Determine the (x, y) coordinate at the center of the cell enclosing the given text.  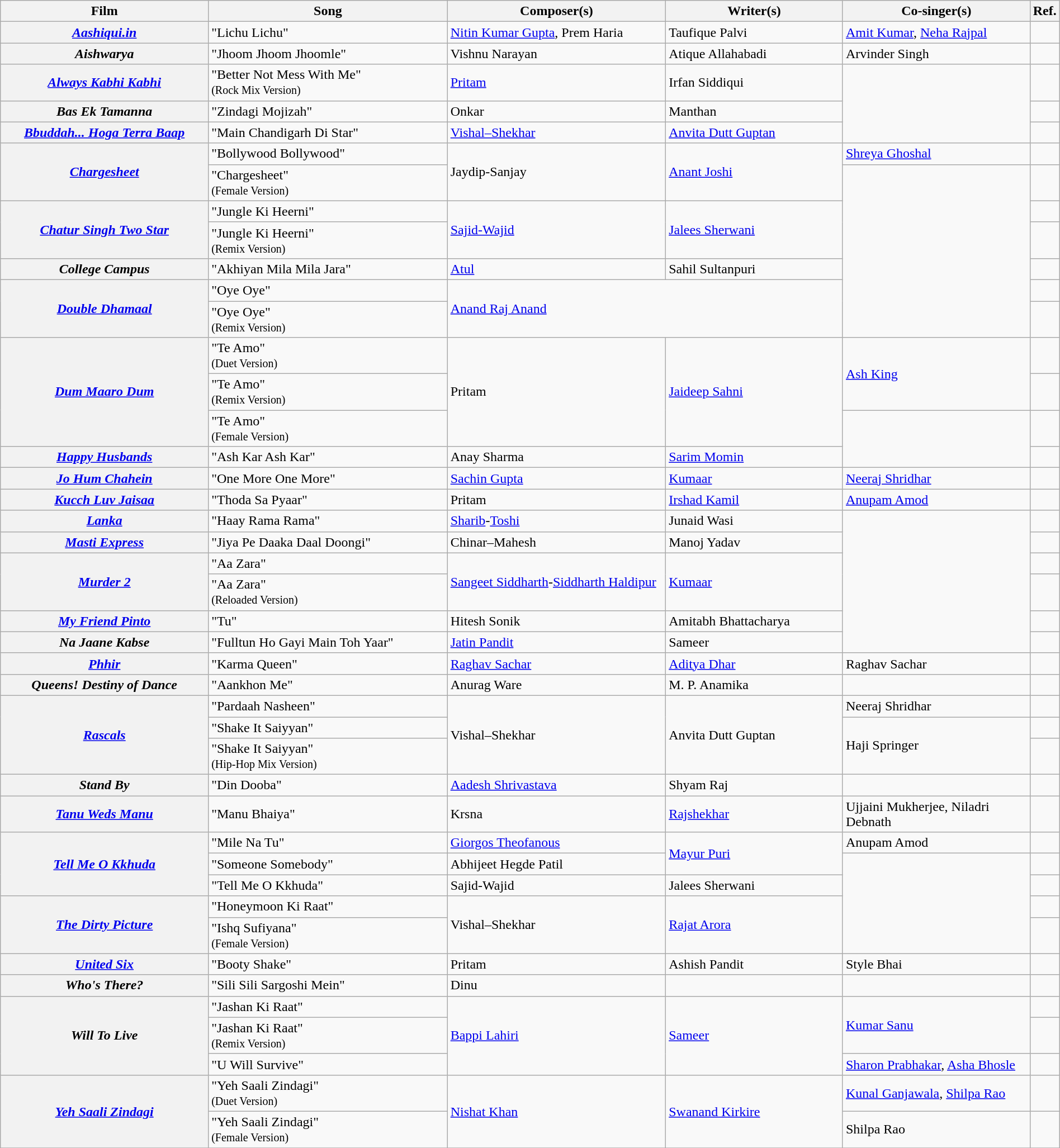
Giorgos Theofanous (556, 843)
"Aa Zara" (328, 563)
"Shake It Saiyyan" (328, 727)
"Manu Bhaiya" (328, 814)
Taufique Palvi (755, 32)
"Zindagi Mojizah" (328, 111)
The Dirty Picture (105, 924)
Aashiqui.in (105, 32)
Sarim Momin (755, 457)
Arvinder Singh (936, 54)
Sharon Prabhakar, Asha Bhosle (936, 1064)
"Pardaah Nasheen" (328, 706)
Double Dhamaal (105, 309)
Jaydip-Sanjay (556, 172)
"Better Not Mess With Me"(Rock Mix Version) (328, 83)
"Jashan Ki Raat"(Remix Version) (328, 1035)
Will To Live (105, 1035)
"Shake It Saiyyan"(Hip-Hop Mix Version) (328, 757)
"Oye Oye"(Remix Version) (328, 319)
"Ash Kar Ash Kar" (328, 457)
Haji Springer (936, 746)
Always Kabhi Kabhi (105, 83)
My Friend Pinto (105, 621)
Kucch Luv Jaisaa (105, 500)
Queens! Destiny of Dance (105, 685)
Ashish Pandit (755, 964)
College Campus (105, 269)
"Jungle Ki Heerni"(Remix Version) (328, 240)
Murder 2 (105, 581)
"Jashan Ki Raat" (328, 1007)
Anay Sharma (556, 457)
Manoj Yadav (755, 542)
Lanka (105, 521)
"Oye Oye" (328, 290)
Jaideep Sahni (755, 392)
Sangeet Siddharth-Siddharth Haldipur (556, 581)
Yeh Saali Zindagi (105, 1111)
Chargesheet (105, 172)
Atique Allahabadi (755, 54)
Chatur Singh Two Star (105, 229)
Abhijeet Hegde Patil (556, 864)
Bas Ek Tamanna (105, 111)
Film (105, 11)
Shyam Raj (755, 785)
"Te Amo"(Remix Version) (328, 392)
Dinu (556, 985)
Style Bhai (936, 964)
"Jungle Ki Heerni" (328, 211)
"Te Amo"(Female Version) (328, 428)
"Honeymoon Ki Raat" (328, 907)
Krsna (556, 814)
Shreya Ghoshal (936, 154)
Phhir (105, 663)
Aditya Dhar (755, 663)
Bbuddah... Hoga Terra Baap (105, 132)
Aadesh Shrivastava (556, 785)
Song (328, 11)
Sachin Gupta (556, 478)
"Jhoom Jhoom Jhoomle" (328, 54)
Amit Kumar, Neha Rajpal (936, 32)
Manthan (755, 111)
Na Jaane Kabse (105, 642)
Jo Hum Chahein (105, 478)
"Aankhon Me" (328, 685)
"Jiya Pe Daaka Daal Doongi" (328, 542)
"Te Amo"(Duet Version) (328, 355)
Atul (556, 269)
United Six (105, 964)
Irfan Siddiqui (755, 83)
Sharib-Toshi (556, 521)
Ref. (1044, 11)
Rajshekhar (755, 814)
Shilpa Rao (936, 1129)
Tanu Weds Manu (105, 814)
Nitin Kumar Gupta, Prem Haria (556, 32)
Tell Me O Kkhuda (105, 864)
Irshad Kamil (755, 500)
"Bollywood Bollywood" (328, 154)
Amitabh Bhattacharya (755, 621)
Rajat Arora (755, 924)
Who's There? (105, 985)
Swanand Kirkire (755, 1111)
"Main Chandigarh Di Star" (328, 132)
"Karma Queen" (328, 663)
Composer(s) (556, 11)
"Tu" (328, 621)
"One More One More" (328, 478)
Chinar–Mahesh (556, 542)
"Fulltun Ho Gayi Main Toh Yaar" (328, 642)
"Aa Zara"(Reloaded Version) (328, 592)
M. P. Anamika (755, 685)
Co-singer(s) (936, 11)
Kumar Sanu (936, 1025)
Sahil Sultanpuri (755, 269)
Bappi Lahiri (556, 1035)
Stand By (105, 785)
"Someone Somebody" (328, 864)
Junaid Wasi (755, 521)
Rascals (105, 734)
Hitesh Sonik (556, 621)
Anant Joshi (755, 172)
Jatin Pandit (556, 642)
"U Will Survive" (328, 1064)
Anurag Ware (556, 685)
Masti Express (105, 542)
"Lichu Lichu" (328, 32)
Vishnu Narayan (556, 54)
"Ishq Sufiyana"(Female Version) (328, 936)
Ujjaini Mukherjee, Niladri Debnath (936, 814)
Writer(s) (755, 11)
Anand Raj Anand (645, 309)
"Yeh Saali Zindagi"(Duet Version) (328, 1093)
"Yeh Saali Zindagi"(Female Version) (328, 1129)
"Booty Shake" (328, 964)
Dum Maaro Dum (105, 392)
"Tell Me O Kkhuda" (328, 885)
Nishat Khan (556, 1111)
Kunal Ganjawala, Shilpa Rao (936, 1093)
Happy Husbands (105, 457)
Ash King (936, 374)
"Din Dooba" (328, 785)
Mayur Puri (755, 853)
"Thoda Sa Pyaar" (328, 500)
"Akhiyan Mila Mila Jara" (328, 269)
"Mile Na Tu" (328, 843)
Onkar (556, 111)
"Sili Sili Sargoshi Mein" (328, 985)
Aishwarya (105, 54)
"Haay Rama Rama" (328, 521)
"Chargesheet"(Female Version) (328, 182)
